From the cell containing the given text, extract its center point as (x, y) coordinate. 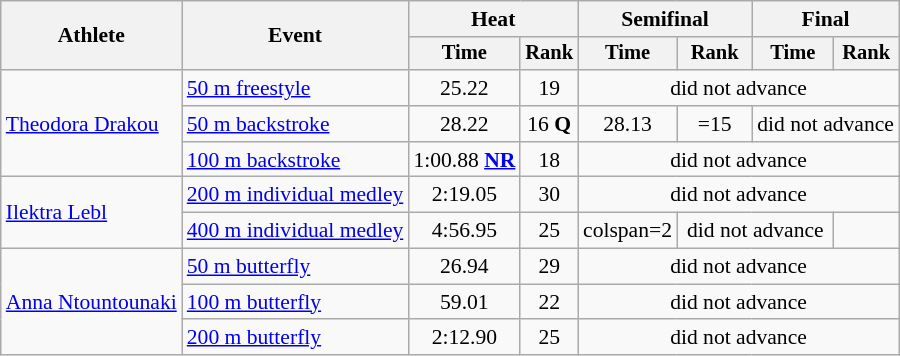
100 m backstroke (296, 160)
19 (549, 88)
22 (549, 302)
28.13 (628, 124)
Ilektra Lebl (92, 212)
28.22 (464, 124)
200 m individual medley (296, 195)
50 m freestyle (296, 88)
200 m butterfly (296, 338)
16 Q (549, 124)
Heat (493, 19)
Final (826, 19)
400 m individual medley (296, 231)
29 (549, 267)
26.94 (464, 267)
Anna Ntountounaki (92, 302)
50 m butterfly (296, 267)
30 (549, 195)
2:19.05 (464, 195)
2:12.90 (464, 338)
4:56.95 (464, 231)
Theodora Drakou (92, 124)
25.22 (464, 88)
colspan=2 (628, 231)
Event (296, 36)
1:00.88 NR (464, 160)
59.01 (464, 302)
Athlete (92, 36)
50 m backstroke (296, 124)
100 m butterfly (296, 302)
=15 (714, 124)
18 (549, 160)
Semifinal (665, 19)
